Capture the cell that displays the provided text and extract its [X, Y] central coordinate. 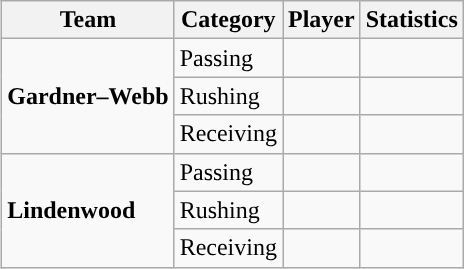
Team [88, 20]
Gardner–Webb [88, 96]
Statistics [412, 20]
Category [228, 20]
Lindenwood [88, 210]
Player [321, 20]
